Find where the given text appears and provide that cell's center as [x, y] coordinate. 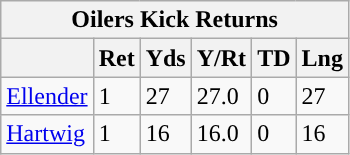
Hartwig [47, 134]
Ret [116, 58]
Y/Rt [221, 58]
Oilers Kick Returns [175, 20]
Ellender [47, 96]
TD [274, 58]
27.0 [221, 96]
Yds [166, 58]
16.0 [221, 134]
Lng [322, 58]
